Capture the cell that displays the provided text and extract its [X, Y] central coordinate. 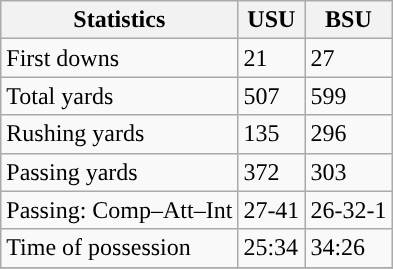
BSU [348, 20]
26-32-1 [348, 210]
Total yards [120, 96]
372 [272, 172]
Passing yards [120, 172]
25:34 [272, 248]
Time of possession [120, 248]
21 [272, 58]
507 [272, 96]
Statistics [120, 20]
34:26 [348, 248]
27 [348, 58]
USU [272, 20]
296 [348, 134]
27-41 [272, 210]
599 [348, 96]
First downs [120, 58]
Passing: Comp–Att–Int [120, 210]
135 [272, 134]
303 [348, 172]
Rushing yards [120, 134]
